Capture the cell that displays the provided text and extract its (X, Y) central coordinate. 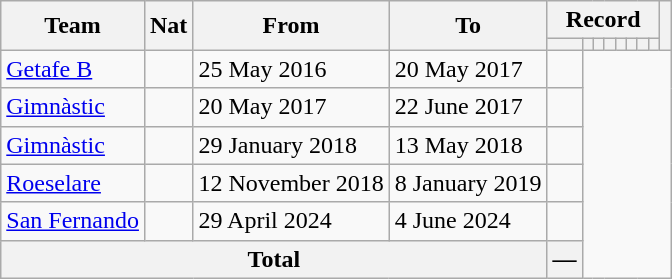
13 May 2018 (468, 145)
San Fernando (73, 221)
Record (603, 20)
To (468, 26)
4 June 2024 (468, 221)
29 April 2024 (291, 221)
Nat (168, 26)
Roeselare (73, 183)
From (291, 26)
29 January 2018 (291, 145)
Total (274, 259)
Team (73, 26)
— (564, 259)
25 May 2016 (291, 69)
Getafe B (73, 69)
8 January 2019 (468, 183)
22 June 2017 (468, 107)
12 November 2018 (291, 183)
